Output the [X, Y] coordinate of the center of the cell containing the given text.  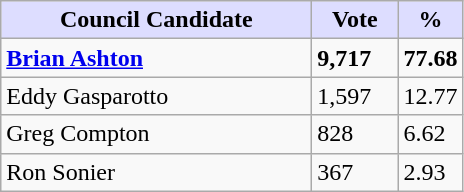
Eddy Gasparotto [156, 96]
Vote [355, 20]
12.77 [430, 96]
9,717 [355, 58]
% [430, 20]
367 [355, 172]
77.68 [430, 58]
Brian Ashton [156, 58]
6.62 [430, 134]
2.93 [430, 172]
1,597 [355, 96]
828 [355, 134]
Council Candidate [156, 20]
Ron Sonier [156, 172]
Greg Compton [156, 134]
